For the text-containing cell, return its midpoint in [X, Y] coordinate format. 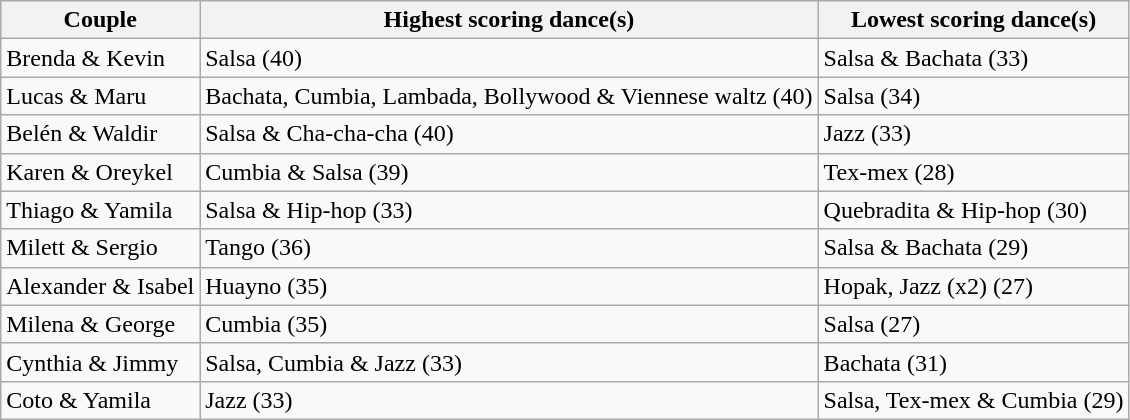
Hopak, Jazz (x2) (27) [974, 286]
Milett & Sergio [100, 248]
Tex-mex (28) [974, 172]
Salsa, Cumbia & Jazz (33) [509, 362]
Cynthia & Jimmy [100, 362]
Huayno (35) [509, 286]
Bachata (31) [974, 362]
Brenda & Kevin [100, 58]
Bachata, Cumbia, Lambada, Bollywood & Viennese waltz (40) [509, 96]
Lowest scoring dance(s) [974, 20]
Cumbia (35) [509, 324]
Salsa & Bachata (29) [974, 248]
Salsa (34) [974, 96]
Coto & Yamila [100, 400]
Lucas & Maru [100, 96]
Karen & Oreykel [100, 172]
Tango (36) [509, 248]
Salsa (40) [509, 58]
Salsa, Tex-mex & Cumbia (29) [974, 400]
Salsa & Bachata (33) [974, 58]
Salsa & Cha-cha-cha (40) [509, 134]
Alexander & Isabel [100, 286]
Salsa & Hip-hop (33) [509, 210]
Cumbia & Salsa (39) [509, 172]
Highest scoring dance(s) [509, 20]
Belén & Waldir [100, 134]
Couple [100, 20]
Quebradita & Hip-hop (30) [974, 210]
Thiago & Yamila [100, 210]
Milena & George [100, 324]
Salsa (27) [974, 324]
